Scan for the cell matching the given text and deliver its (X, Y) coordinate at center. 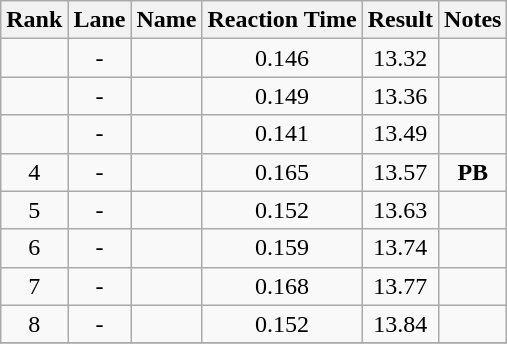
8 (34, 324)
5 (34, 210)
13.36 (400, 96)
Reaction Time (282, 20)
6 (34, 248)
Lane (100, 20)
0.168 (282, 286)
13.84 (400, 324)
Result (400, 20)
0.159 (282, 248)
7 (34, 286)
Name (166, 20)
13.32 (400, 58)
0.165 (282, 172)
13.49 (400, 134)
Rank (34, 20)
13.77 (400, 286)
4 (34, 172)
0.149 (282, 96)
0.141 (282, 134)
13.63 (400, 210)
13.74 (400, 248)
13.57 (400, 172)
0.146 (282, 58)
PB (473, 172)
Notes (473, 20)
